For the text-containing cell, return its midpoint in [x, y] coordinate format. 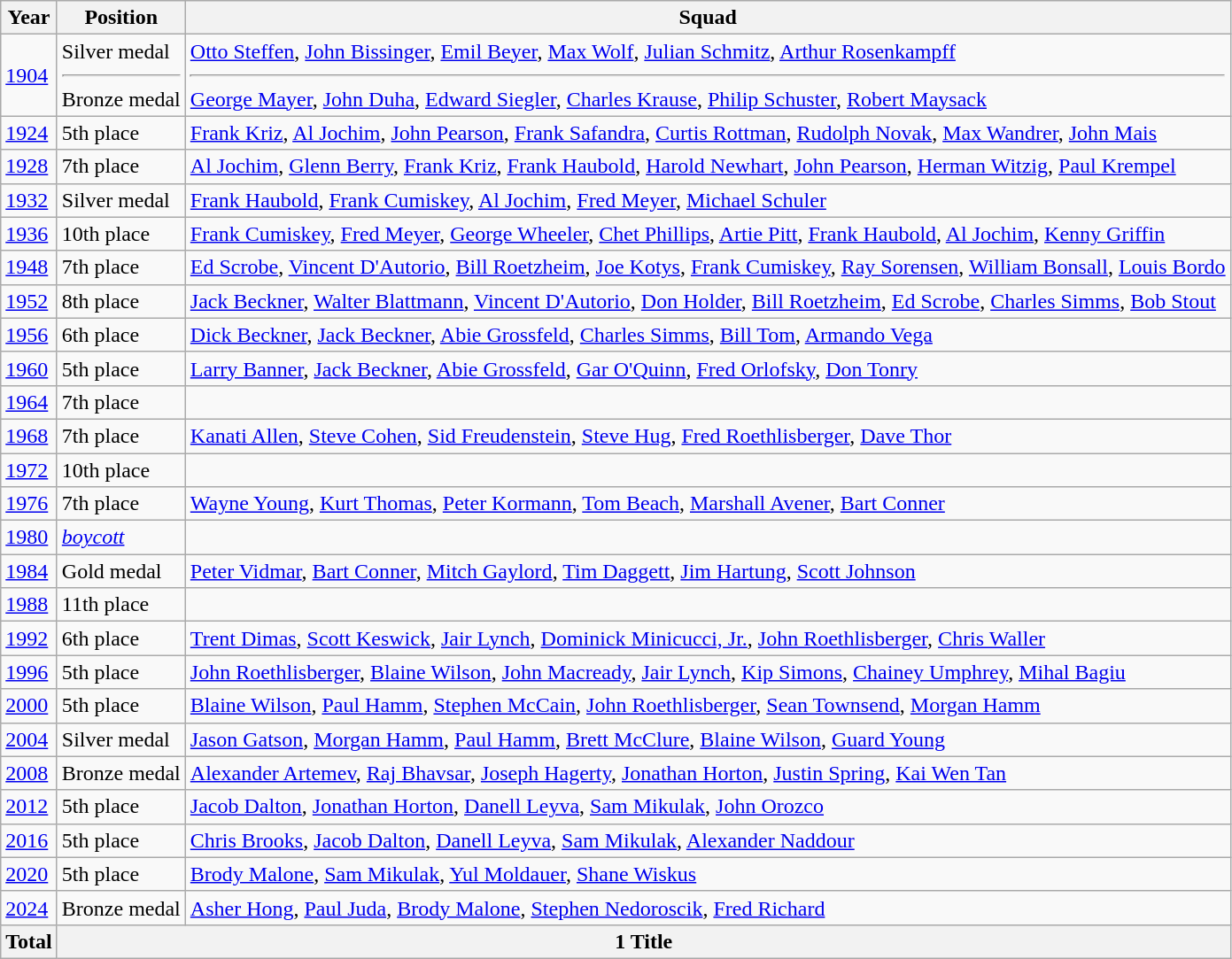
Year [29, 18]
Trent Dimas, Scott Keswick, Jair Lynch, Dominick Minicucci, Jr., John Roethlisberger, Chris Waller [708, 638]
1 Title [643, 941]
1960 [29, 368]
boycott [120, 538]
1924 [29, 133]
1976 [29, 504]
Peter Vidmar, Bart Conner, Mitch Gaylord, Tim Daggett, Jim Hartung, Scott Johnson [708, 571]
1904 [29, 75]
2000 [29, 706]
Alexander Artemev, Raj Bhavsar, Joseph Hagerty, Jonathan Horton, Justin Spring, Kai Wen Tan [708, 773]
1932 [29, 200]
2020 [29, 874]
1972 [29, 470]
2004 [29, 739]
2008 [29, 773]
Squad [708, 18]
Wayne Young, Kurt Thomas, Peter Kormann, Tom Beach, Marshall Avener, Bart Conner [708, 504]
Silver medal Bronze medal [120, 75]
Frank Kriz, Al Jochim, John Pearson, Frank Safandra, Curtis Rottman, Rudolph Novak, Max Wandrer, John Mais [708, 133]
1952 [29, 301]
1968 [29, 436]
1984 [29, 571]
1956 [29, 335]
8th place [120, 301]
1936 [29, 234]
Position [120, 18]
Gold medal [120, 571]
Frank Haubold, Frank Cumiskey, Al Jochim, Fred Meyer, Michael Schuler [708, 200]
John Roethlisberger, Blaine Wilson, John Macready, Jair Lynch, Kip Simons, Chainey Umphrey, Mihal Bagiu [708, 672]
1980 [29, 538]
Jacob Dalton, Jonathan Horton, Danell Leyva, Sam Mikulak, John Orozco [708, 807]
1988 [29, 605]
Chris Brooks, Jacob Dalton, Danell Leyva, Sam Mikulak, Alexander Naddour [708, 840]
1964 [29, 402]
Jack Beckner, Walter Blattmann, Vincent D'Autorio, Don Holder, Bill Roetzheim, Ed Scrobe, Charles Simms, Bob Stout [708, 301]
2016 [29, 840]
Ed Scrobe, Vincent D'Autorio, Bill Roetzheim, Joe Kotys, Frank Cumiskey, Ray Sorensen, William Bonsall, Louis Bordo [708, 267]
Blaine Wilson, Paul Hamm, Stephen McCain, John Roethlisberger, Sean Townsend, Morgan Hamm [708, 706]
1948 [29, 267]
Kanati Allen, Steve Cohen, Sid Freudenstein, Steve Hug, Fred Roethlisberger, Dave Thor [708, 436]
Al Jochim, Glenn Berry, Frank Kriz, Frank Haubold, Harold Newhart, John Pearson, Herman Witzig, Paul Krempel [708, 166]
Asher Hong, Paul Juda, Brody Malone, Stephen Nedoroscik, Fred Richard [708, 908]
Frank Cumiskey, Fred Meyer, George Wheeler, Chet Phillips, Artie Pitt, Frank Haubold, Al Jochim, Kenny Griffin [708, 234]
Larry Banner, Jack Beckner, Abie Grossfeld, Gar O'Quinn, Fred Orlofsky, Don Tonry [708, 368]
11th place [120, 605]
2024 [29, 908]
Total [29, 941]
1928 [29, 166]
Dick Beckner, Jack Beckner, Abie Grossfeld, Charles Simms, Bill Tom, Armando Vega [708, 335]
1996 [29, 672]
Jason Gatson, Morgan Hamm, Paul Hamm, Brett McClure, Blaine Wilson, Guard Young [708, 739]
2012 [29, 807]
1992 [29, 638]
Brody Malone, Sam Mikulak, Yul Moldauer, Shane Wiskus [708, 874]
